Pinpoint the cell where the given text exists, returning its (X, Y) midpoint coordinate. 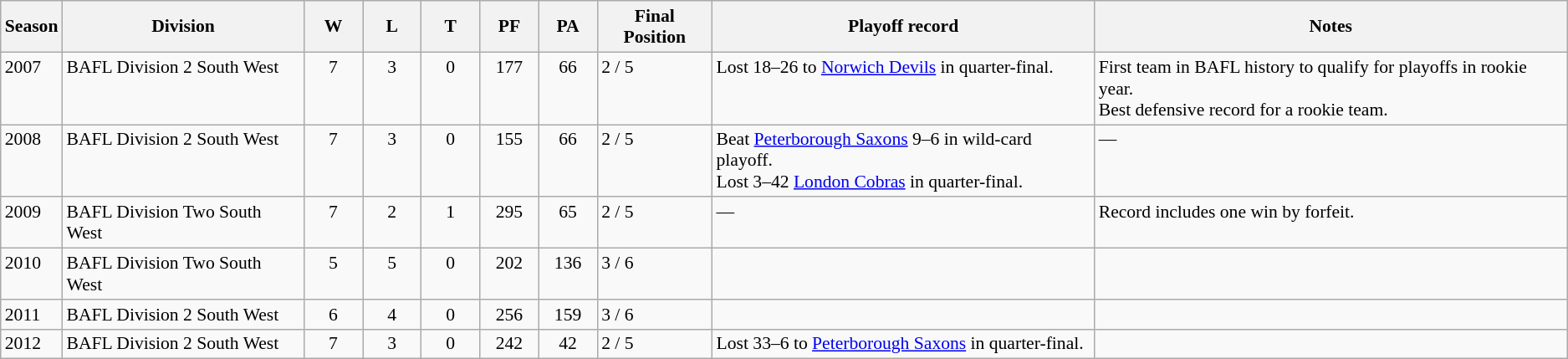
65 (568, 223)
1 (451, 223)
256 (509, 315)
2012 (32, 344)
T (451, 27)
2011 (32, 315)
6 (333, 315)
2008 (32, 161)
202 (509, 274)
2010 (32, 274)
42 (568, 344)
PA (568, 27)
Beat Peterborough Saxons 9–6 in wild-card playoff.Lost 3–42 London Cobras in quarter-final. (903, 161)
4 (392, 315)
Season (32, 27)
Lost 18–26 to Norwich Devils in quarter-final. (903, 89)
2009 (32, 223)
Playoff record (903, 27)
Notes (1331, 27)
Final Position (654, 27)
159 (568, 315)
PF (509, 27)
First team in BAFL history to qualify for playoffs in rookie year.Best defensive record for a rookie team. (1331, 89)
242 (509, 344)
2007 (32, 89)
L (392, 27)
Record includes one win by forfeit. (1331, 223)
155 (509, 161)
2 (392, 223)
Lost 33–6 to Peterborough Saxons in quarter-final. (903, 344)
Division (182, 27)
136 (568, 274)
295 (509, 223)
177 (509, 89)
W (333, 27)
